Detect which cell encompasses the target text, then output its [x, y] center coordinate. 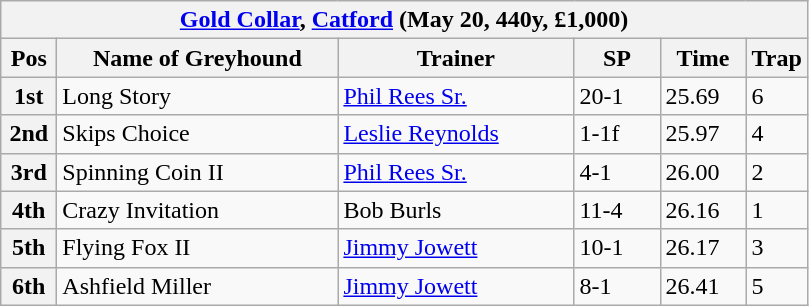
Crazy Invitation [198, 210]
Ashfield Miller [198, 286]
Name of Greyhound [198, 58]
2 [776, 172]
Bob Burls [456, 210]
11-4 [617, 210]
26.16 [703, 210]
3 [776, 248]
25.69 [703, 96]
Leslie Reynolds [456, 134]
6 [776, 96]
26.00 [703, 172]
3rd [29, 172]
4-1 [617, 172]
2nd [29, 134]
5 [776, 286]
Pos [29, 58]
4 [776, 134]
Flying Fox II [198, 248]
Skips Choice [198, 134]
Trap [776, 58]
4th [29, 210]
Gold Collar, Catford (May 20, 440y, £1,000) [404, 20]
20-1 [617, 96]
Spinning Coin II [198, 172]
6th [29, 286]
26.17 [703, 248]
1st [29, 96]
5th [29, 248]
25.97 [703, 134]
1-1f [617, 134]
1 [776, 210]
SP [617, 58]
Time [703, 58]
8-1 [617, 286]
10-1 [617, 248]
Long Story [198, 96]
26.41 [703, 286]
Trainer [456, 58]
